Locate the cell with the specified text and output its (X, Y) center coordinate. 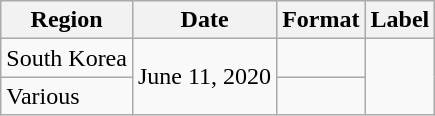
South Korea (67, 58)
Format (321, 20)
Region (67, 20)
June 11, 2020 (204, 77)
Date (204, 20)
Label (400, 20)
Various (67, 96)
